Provide the (X, Y) coordinate of the cell's center where the given text is located.  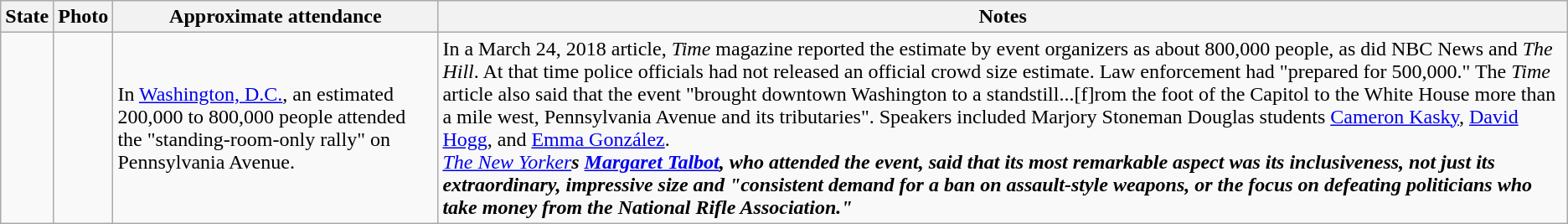
Photo (84, 17)
State (27, 17)
Notes (1003, 17)
Approximate attendance (276, 17)
In Washington, D.C., an estimated 200,000 to 800,000 people attended the "standing-room-only rally" on Pennsylvania Avenue. (276, 128)
